Output the (x, y) coordinate of the center of the cell containing the given text.  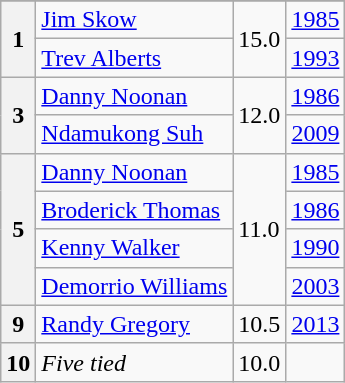
Randy Gregory (134, 324)
1993 (316, 58)
5 (18, 229)
1 (18, 39)
Kenny Walker (134, 248)
10 (18, 362)
11.0 (260, 229)
9 (18, 324)
15.0 (260, 39)
12.0 (260, 115)
2013 (316, 324)
10.0 (260, 362)
Ndamukong Suh (134, 134)
Demorrio Williams (134, 286)
2003 (316, 286)
2009 (316, 134)
Jim Skow (134, 20)
3 (18, 115)
1990 (316, 248)
Five tied (134, 362)
Trev Alberts (134, 58)
10.5 (260, 324)
Broderick Thomas (134, 210)
